Find where the given text appears and provide that cell's center as (x, y) coordinate. 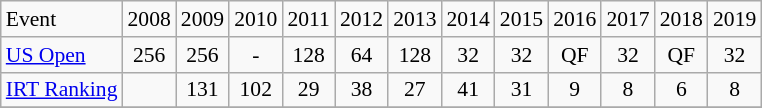
102 (256, 90)
- (256, 55)
9 (574, 90)
2015 (522, 19)
27 (414, 90)
2011 (308, 19)
IRT Ranking (62, 90)
29 (308, 90)
6 (682, 90)
2019 (734, 19)
131 (202, 90)
2016 (574, 19)
31 (522, 90)
38 (362, 90)
2014 (468, 19)
2010 (256, 19)
64 (362, 55)
2013 (414, 19)
41 (468, 90)
2012 (362, 19)
Event (62, 19)
US Open (62, 55)
2017 (628, 19)
2008 (150, 19)
2009 (202, 19)
2018 (682, 19)
